Identify which cell holds the provided text, then report its (X, Y) central coordinate. 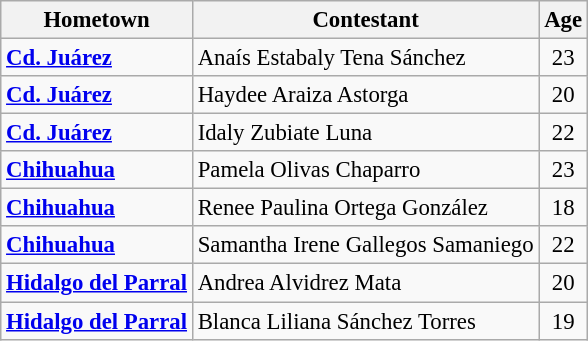
Andrea Alvidrez Mata (366, 283)
Samantha Irene Gallegos Samaniego (366, 245)
Age (564, 20)
Haydee Araiza Astorga (366, 95)
Blanca Liliana Sánchez Torres (366, 321)
Anaís Estabaly Tena Sánchez (366, 58)
Renee Paulina Ortega González (366, 208)
Hometown (97, 20)
Idaly Zubiate Luna (366, 133)
Contestant (366, 20)
19 (564, 321)
Pamela Olivas Chaparro (366, 170)
18 (564, 208)
